Find where the given text appears and provide that cell's center as (X, Y) coordinate. 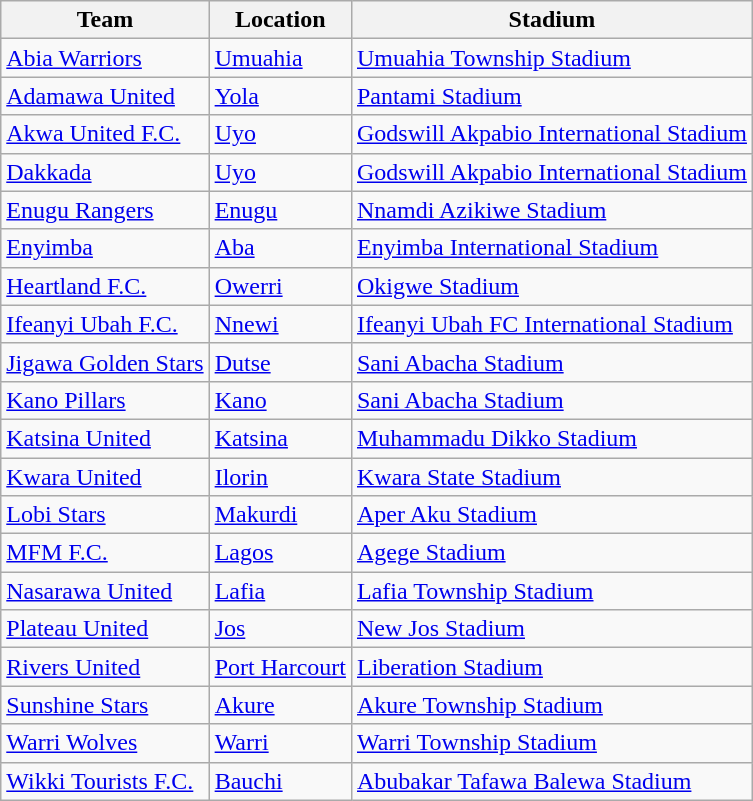
Warri Wolves (105, 743)
Nnewi (280, 324)
Lafia (280, 591)
Team (105, 20)
Ifeanyi Ubah FC International Stadium (552, 324)
Warri Township Stadium (552, 743)
Warri (280, 743)
Dakkada (105, 172)
Wikki Tourists F.C. (105, 781)
Port Harcourt (280, 667)
Enugu Rangers (105, 210)
Lagos (280, 553)
Ifeanyi Ubah F.C. (105, 324)
Adamawa United (105, 96)
Heartland F.C. (105, 286)
Makurdi (280, 515)
Bauchi (280, 781)
Enugu (280, 210)
Liberation Stadium (552, 667)
Lafia Township Stadium (552, 591)
Plateau United (105, 629)
Aba (280, 248)
Muhammadu Dikko Stadium (552, 438)
Owerri (280, 286)
Stadium (552, 20)
Kano Pillars (105, 400)
Katsina (280, 438)
Kwara United (105, 477)
Aper Aku Stadium (552, 515)
Sunshine Stars (105, 705)
Abubakar Tafawa Balewa Stadium (552, 781)
Lobi Stars (105, 515)
Akure Township Stadium (552, 705)
Rivers United (105, 667)
Jigawa Golden Stars (105, 362)
Umuahia (280, 58)
Nnamdi Azikiwe Stadium (552, 210)
Akure (280, 705)
Location (280, 20)
Yola (280, 96)
MFM F.C. (105, 553)
Kwara State Stadium (552, 477)
Jos (280, 629)
Dutse (280, 362)
Agege Stadium (552, 553)
Kano (280, 400)
Nasarawa United (105, 591)
Umuahia Township Stadium (552, 58)
Abia Warriors (105, 58)
Akwa United F.C. (105, 134)
Ilorin (280, 477)
Okigwe Stadium (552, 286)
Katsina United (105, 438)
Enyimba (105, 248)
New Jos Stadium (552, 629)
Pantami Stadium (552, 96)
Enyimba International Stadium (552, 248)
